Determine the [x, y] coordinate at the center of the cell enclosing the given text.  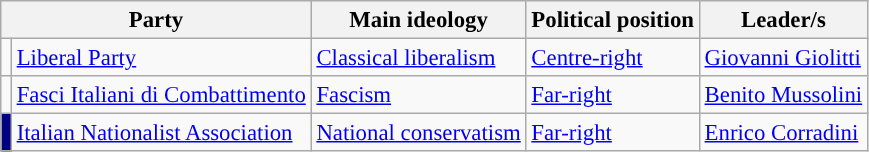
Main ideology [418, 20]
Fasci Italiani di Combattimento [161, 95]
Party [156, 20]
Classical liberalism [418, 58]
Italian Nationalist Association [161, 133]
Giovanni Giolitti [783, 58]
Enrico Corradini [783, 133]
Liberal Party [161, 58]
Political position [612, 20]
Benito Mussolini [783, 95]
Leader/s [783, 20]
Fascism [418, 95]
National conservatism [418, 133]
Centre-right [612, 58]
